Provide the (x, y) coordinate of the cell's center where the given text is located.  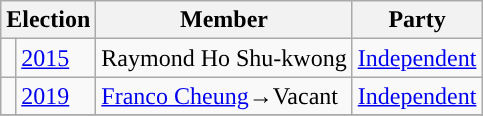
2019 (56, 96)
Election (48, 20)
Party (417, 20)
Raymond Ho Shu-kwong (224, 58)
2015 (56, 58)
Franco Cheung→Vacant (224, 96)
Member (224, 20)
